Detect which cell encompasses the target text, then output its (X, Y) center coordinate. 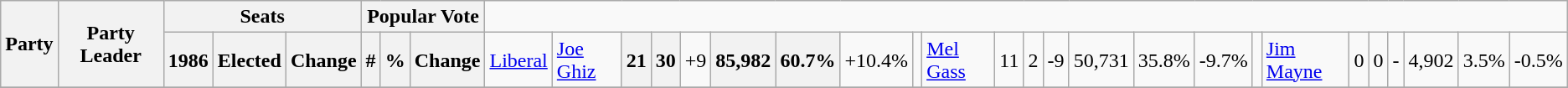
50,731 (1101, 60)
2 (1034, 60)
35.8% (1164, 60)
Jim Mayne (1305, 60)
- (1395, 60)
-0.5% (1538, 60)
Popular Vote (423, 17)
-9.7% (1223, 60)
Party (29, 44)
85,982 (744, 60)
Seats (262, 17)
Mel Gass (958, 60)
1986 (188, 60)
21 (637, 60)
11 (1009, 60)
# (370, 60)
+10.4% (876, 60)
Joe Ghiz (586, 60)
-9 (1055, 60)
30 (665, 60)
% (395, 60)
Elected (250, 60)
60.7% (807, 60)
4,902 (1431, 60)
Party Leader (111, 44)
3.5% (1484, 60)
+9 (695, 60)
Liberal (518, 60)
